For the text-containing cell, return its midpoint in [x, y] coordinate format. 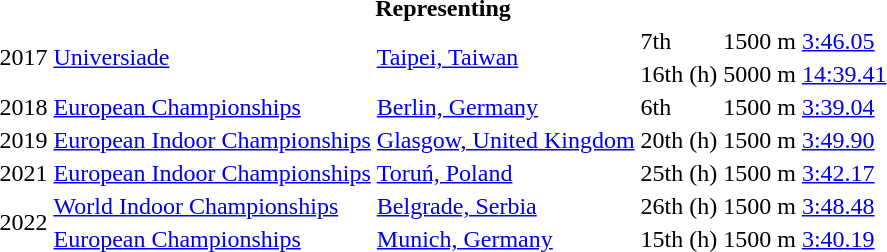
Toruń, Poland [506, 173]
5000 m [760, 74]
16th (h) [679, 74]
Universiade [212, 58]
25th (h) [679, 173]
European Championships [212, 107]
Glasgow, United Kingdom [506, 140]
Taipei, Taiwan [506, 58]
26th (h) [679, 206]
6th [679, 107]
Belgrade, Serbia [506, 206]
Berlin, Germany [506, 107]
20th (h) [679, 140]
7th [679, 41]
World Indoor Championships [212, 206]
